Determine the (x, y) coordinate at the center of the cell enclosing the given text.  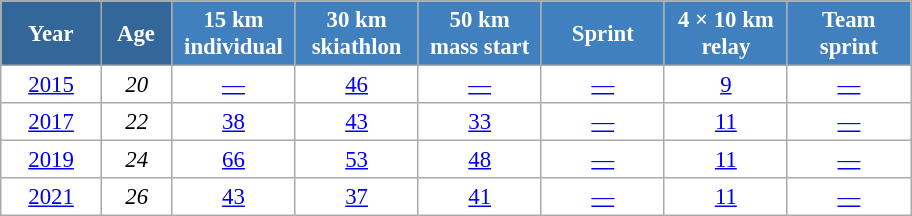
33 (480, 122)
50 km mass start (480, 34)
38 (234, 122)
15 km individual (234, 34)
9 (726, 85)
2021 (52, 197)
48 (480, 160)
24 (136, 160)
37 (356, 197)
66 (234, 160)
26 (136, 197)
2017 (52, 122)
2019 (52, 160)
2015 (52, 85)
30 km skiathlon (356, 34)
22 (136, 122)
41 (480, 197)
53 (356, 160)
Year (52, 34)
Sprint (602, 34)
20 (136, 85)
Age (136, 34)
4 × 10 km relay (726, 34)
46 (356, 85)
Team sprint (848, 34)
